Locate the cell with the specified text and output its (X, Y) center coordinate. 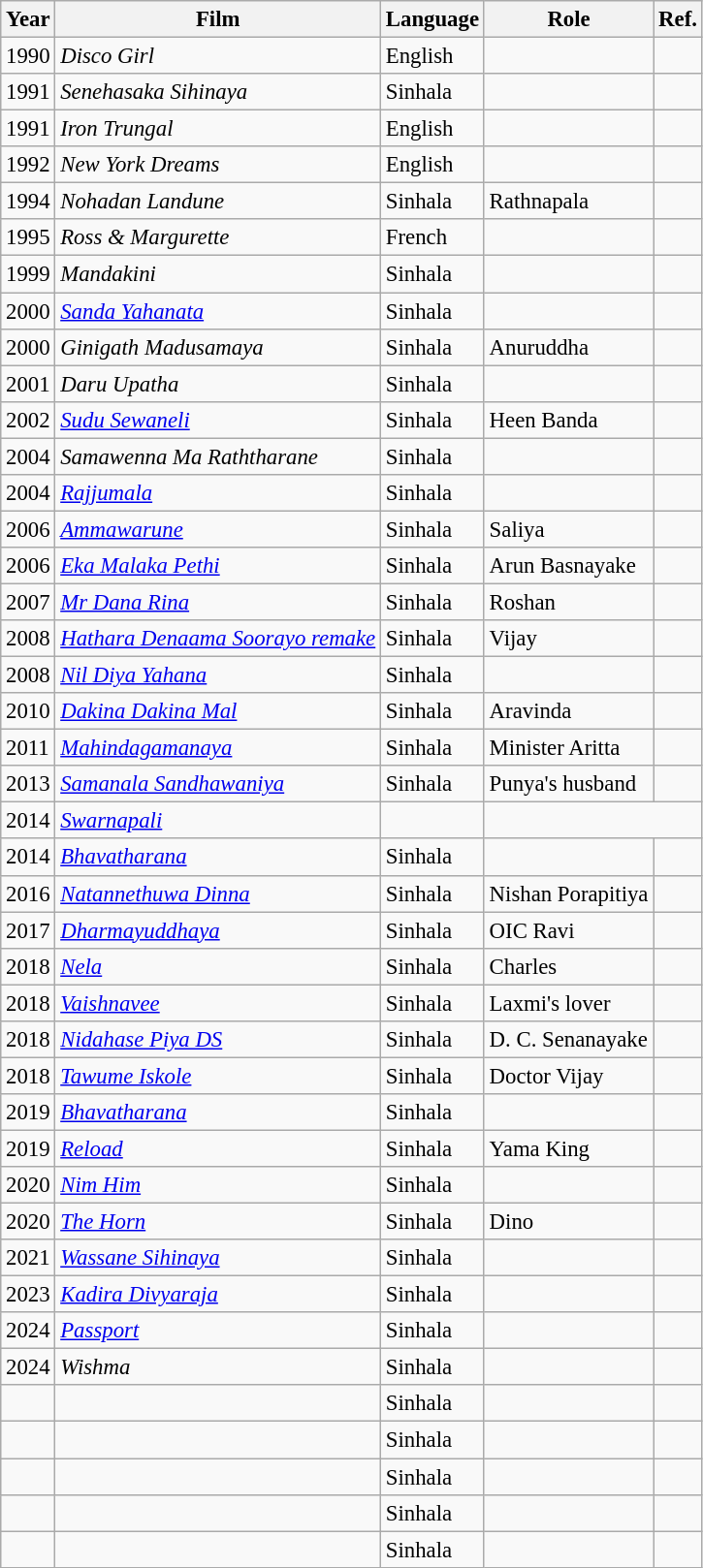
Nidahase Piya DS (218, 1040)
Year (28, 19)
Saliya (568, 529)
2017 (28, 930)
Nohadan Landune (218, 202)
2001 (28, 384)
1999 (28, 274)
Ammawarune (218, 529)
Vijay (568, 639)
Roshan (568, 602)
Daru Upatha (218, 384)
Nil Diya Yahana (218, 675)
Anuruddha (568, 347)
Minister Aritta (568, 748)
Laxmi's lover (568, 1003)
Samanala Sandhawaniya (218, 784)
1994 (28, 202)
Kadira Divyaraja (218, 1295)
1995 (28, 237)
Sudu Sewaneli (218, 420)
1992 (28, 165)
Dino (568, 1222)
Tawume Iskole (218, 1076)
Ginigath Madusamaya (218, 347)
Yama King (568, 1148)
Wassane Sihinaya (218, 1258)
Senehasaka Sihinaya (218, 92)
Natannethuwa Dinna (218, 894)
1990 (28, 56)
Dakina Dakina Mal (218, 711)
Dharmayuddhaya (218, 930)
French (432, 237)
Aravinda (568, 711)
The Horn (218, 1222)
2023 (28, 1295)
Punya's husband (568, 784)
OIC Ravi (568, 930)
Nishan Porapitiya (568, 894)
Wishma (218, 1367)
Mandakini (218, 274)
Charles (568, 966)
Swarnapali (218, 821)
Arun Basnayake (568, 566)
Rathnapala (568, 202)
Mr Dana Rina (218, 602)
2016 (28, 894)
Iron Trungal (218, 129)
Nim Him (218, 1185)
Ref. (678, 19)
Film (218, 19)
2007 (28, 602)
Samawenna Ma Raththarane (218, 456)
Sanda Yahanata (218, 311)
2010 (28, 711)
D. C. Senanayake (568, 1040)
Nela (218, 966)
Disco Girl (218, 56)
Eka Malaka Pethi (218, 566)
Role (568, 19)
Hathara Denaama Soorayo remake (218, 639)
2011 (28, 748)
New York Dreams (218, 165)
Language (432, 19)
Rajjumala (218, 493)
Mahindagamanaya (218, 748)
Doctor Vijay (568, 1076)
Vaishnavee (218, 1003)
2013 (28, 784)
Passport (218, 1331)
Ross & Margurette (218, 237)
2002 (28, 420)
Heen Banda (568, 420)
2021 (28, 1258)
Reload (218, 1148)
